Determine the (x, y) coordinate at the center of the cell enclosing the given text.  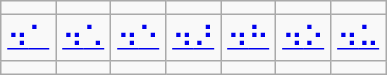
⠲⠁ (28, 38)
⠲⠓ (248, 38)
⠲⠜ (194, 38)
⠲⠥ (358, 38)
⠲⠕ (304, 38)
⠲⠑ (138, 38)
⠲⠡ (84, 38)
